Locate the cell with the specified text and output its (x, y) center coordinate. 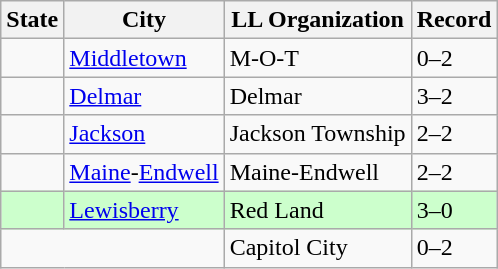
Jackson Township (318, 134)
City (144, 20)
3–0 (454, 210)
Jackson (144, 134)
Lewisberry (144, 210)
LL Organization (318, 20)
Middletown (144, 58)
Record (454, 20)
Red Land (318, 210)
3–2 (454, 96)
M-O-T (318, 58)
State (32, 20)
Capitol City (318, 248)
